Output the (x, y) coordinate of the center of the cell containing the given text.  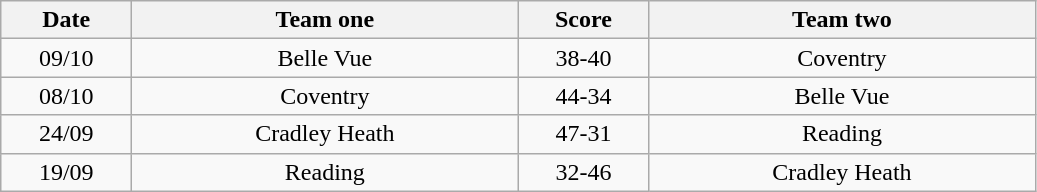
32-46 (584, 172)
Team one (325, 20)
38-40 (584, 58)
Date (66, 20)
08/10 (66, 96)
24/09 (66, 134)
47-31 (584, 134)
09/10 (66, 58)
Score (584, 20)
19/09 (66, 172)
44-34 (584, 96)
Team two (842, 20)
